Return the (X, Y) coordinate for the center point of the cell that contains the specified text.  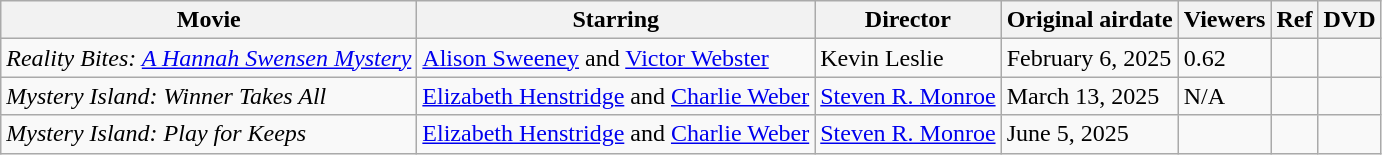
March 13, 2025 (1090, 96)
Mystery Island: Play for Keeps (209, 134)
Starring (616, 20)
Viewers (1224, 20)
Ref (1294, 20)
Original airdate (1090, 20)
N/A (1224, 96)
Mystery Island: Winner Takes All (209, 96)
0.62 (1224, 58)
DVD (1350, 20)
Reality Bites: A Hannah Swensen Mystery (209, 58)
June 5, 2025 (1090, 134)
Director (908, 20)
Alison Sweeney and Victor Webster (616, 58)
Kevin Leslie (908, 58)
February 6, 2025 (1090, 58)
Movie (209, 20)
